Extract the [x, y] coordinate from the center of the cell holding the provided text.  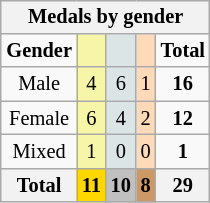
12 [183, 118]
Female [38, 118]
8 [146, 185]
10 [121, 185]
Male [38, 84]
Mixed [38, 152]
Medals by gender [105, 17]
29 [183, 185]
2 [146, 118]
11 [92, 185]
16 [183, 84]
Gender [38, 51]
